Provide the [X, Y] coordinate of the cell's center where the given text is located.  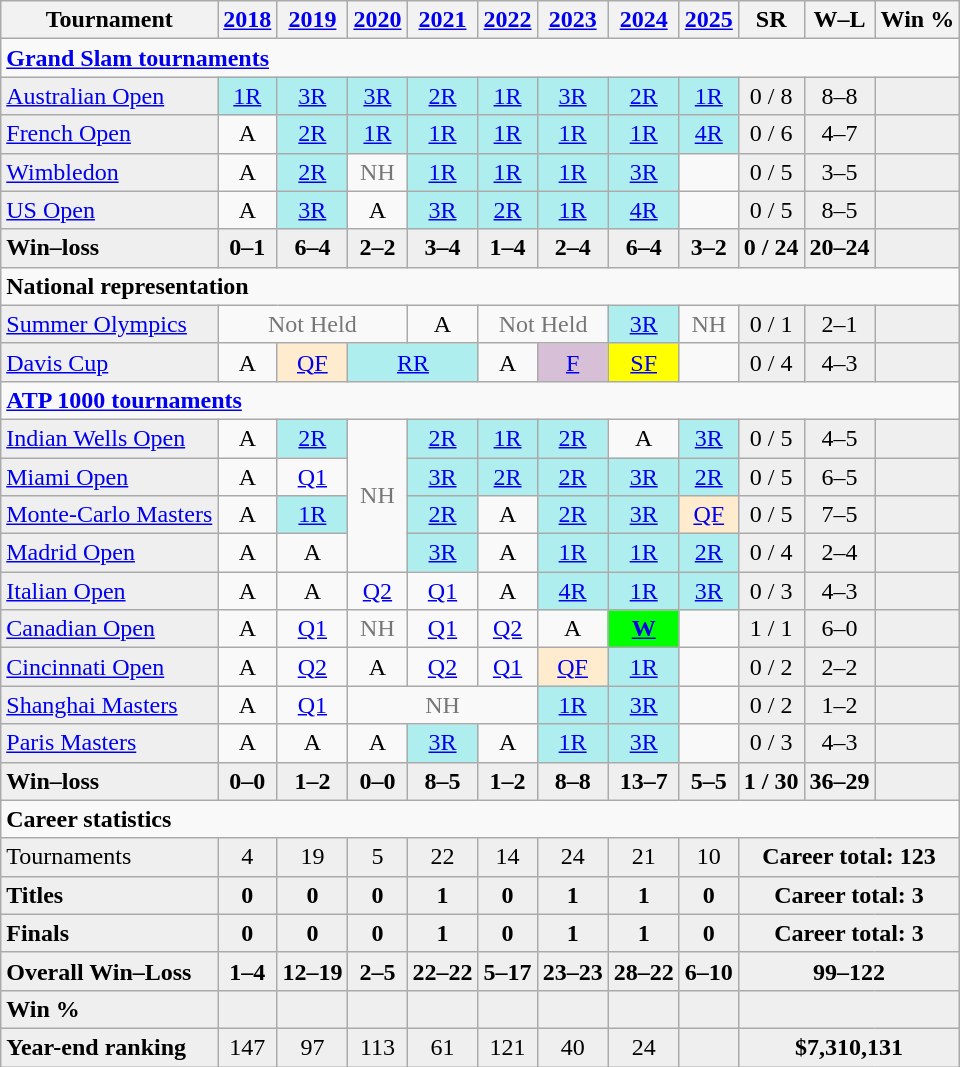
97 [312, 1047]
Indian Wells Open [110, 438]
Shanghai Masters [110, 705]
SF [644, 362]
19 [312, 857]
22–22 [442, 971]
6–10 [708, 971]
Australian Open [110, 96]
36–29 [840, 781]
113 [378, 1047]
2018 [248, 20]
13–7 [644, 781]
$7,310,131 [848, 1047]
Career statistics [480, 819]
20–24 [840, 248]
40 [572, 1047]
W–L [840, 20]
Monte-Carlo Masters [110, 515]
Finals [110, 933]
2025 [708, 20]
2020 [378, 20]
Italian Open [110, 591]
21 [644, 857]
4 [248, 857]
Madrid Open [110, 553]
0 / 8 [771, 96]
Year-end ranking [110, 1047]
99–122 [848, 971]
5–17 [508, 971]
French Open [110, 134]
Grand Slam tournaments [480, 58]
2–5 [378, 971]
Career total: 123 [848, 857]
Davis Cup [110, 362]
4–7 [840, 134]
6–0 [840, 629]
Miami Open [110, 477]
F [572, 362]
61 [442, 1047]
2–1 [840, 324]
6–5 [840, 477]
147 [248, 1047]
7–5 [840, 515]
12–19 [312, 971]
14 [508, 857]
121 [508, 1047]
RR [413, 362]
3–4 [442, 248]
0 / 6 [771, 134]
2023 [572, 20]
2019 [312, 20]
0–1 [248, 248]
1 / 1 [771, 629]
5 [378, 857]
4–5 [840, 438]
Tournaments [110, 857]
Tournament [110, 20]
ATP 1000 tournaments [480, 400]
Summer Olympics [110, 324]
2024 [644, 20]
5–5 [708, 781]
US Open [110, 210]
22 [442, 857]
National representation [480, 286]
10 [708, 857]
2022 [508, 20]
23–23 [572, 971]
Paris Masters [110, 743]
28–22 [644, 971]
Overall Win–Loss [110, 971]
0 / 1 [771, 324]
0 / 24 [771, 248]
Cincinnati Open [110, 667]
3–2 [708, 248]
3–5 [840, 172]
SR [771, 20]
Wimbledon [110, 172]
W [644, 629]
1 / 30 [771, 781]
Canadian Open [110, 629]
Titles [110, 895]
2021 [442, 20]
